Return (X, Y) of the center of cell containing provided text 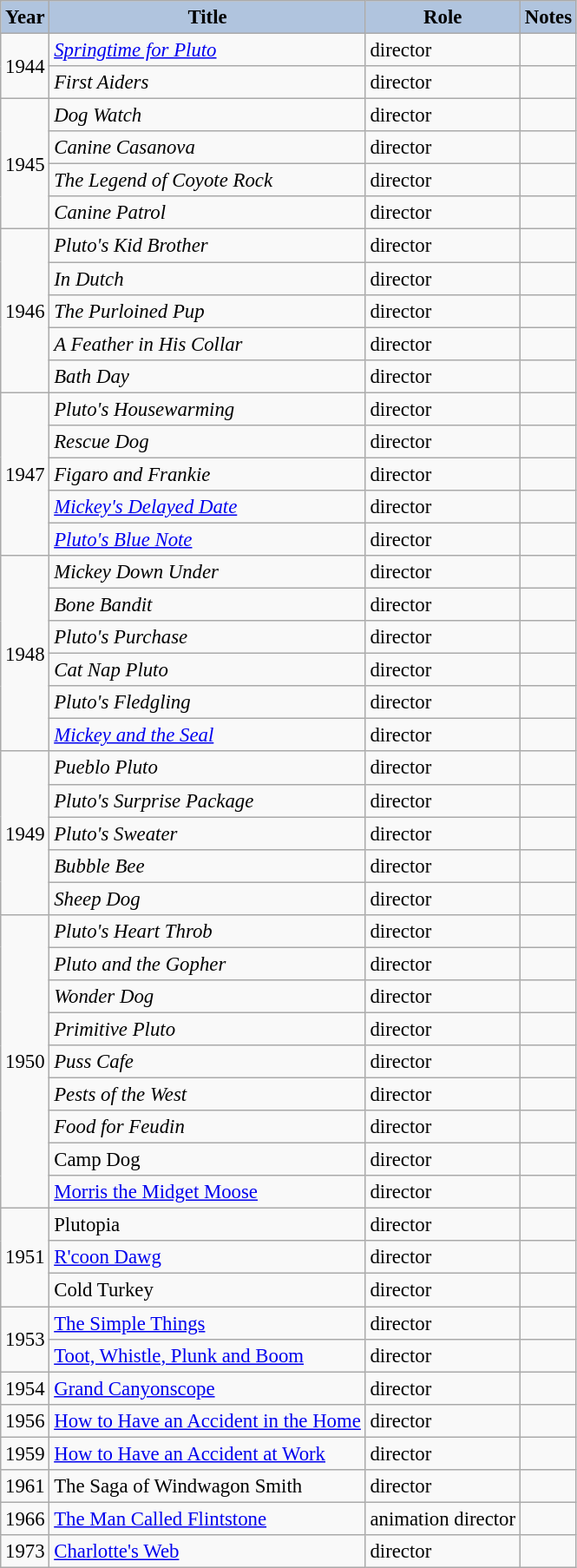
Pluto's Fledgling (207, 702)
Camp Dog (207, 1160)
A Feather in His Collar (207, 344)
1945 (25, 164)
Pluto's Sweater (207, 833)
The Legend of Coyote Rock (207, 181)
Wonder Dog (207, 997)
1954 (25, 1388)
Charlotte's Web (207, 1552)
Puss Cafe (207, 1062)
Canine Patrol (207, 213)
Bubble Bee (207, 866)
Cat Nap Pluto (207, 670)
Mickey and the Seal (207, 735)
R'coon Dawg (207, 1258)
Sheep Dog (207, 899)
Bone Bandit (207, 605)
First Aiders (207, 82)
The Man Called Flintstone (207, 1519)
1948 (25, 654)
animation director (443, 1519)
In Dutch (207, 279)
The Purloined Pup (207, 311)
Pluto's Housewarming (207, 409)
How to Have an Accident at Work (207, 1453)
Grand Canyonscope (207, 1388)
Notes (548, 17)
Plutopia (207, 1225)
1949 (25, 833)
Pueblo Pluto (207, 768)
1953 (25, 1339)
Pluto's Kid Brother (207, 246)
1973 (25, 1552)
Pluto and the Gopher (207, 964)
Pluto's Heart Throb (207, 932)
Bath Day (207, 376)
Canine Casanova (207, 148)
Figaro and Frankie (207, 474)
Year (25, 17)
Pluto's Blue Note (207, 539)
Role (443, 17)
Food for Feudin (207, 1127)
The Saga of Windwagon Smith (207, 1486)
1946 (25, 311)
Springtime for Pluto (207, 50)
1947 (25, 474)
Pluto's Surprise Package (207, 800)
Primitive Pluto (207, 1029)
The Simple Things (207, 1323)
Cold Turkey (207, 1290)
How to Have an Accident in the Home (207, 1420)
Rescue Dog (207, 442)
1959 (25, 1453)
Dog Watch (207, 115)
1966 (25, 1519)
1950 (25, 1062)
1944 (25, 66)
Pests of the West (207, 1095)
Mickey Down Under (207, 572)
Morris the Midget Moose (207, 1192)
Pluto's Purchase (207, 637)
Title (207, 17)
1961 (25, 1486)
1951 (25, 1257)
Toot, Whistle, Plunk and Boom (207, 1355)
Mickey's Delayed Date (207, 507)
1956 (25, 1420)
